Determine the (x, y) coordinate at the center of the cell enclosing the given text.  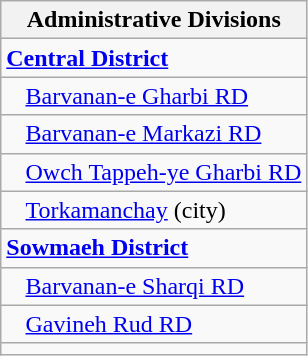
Central District (154, 58)
Administrative Divisions (154, 20)
Gavineh Rud RD (154, 324)
Barvanan-e Gharbi RD (154, 96)
Torkamanchay (city) (154, 210)
Sowmaeh District (154, 248)
Owch Tappeh-ye Gharbi RD (154, 172)
Barvanan-e Markazi RD (154, 134)
Barvanan-e Sharqi RD (154, 286)
